Capture the cell that displays the provided text and extract its [X, Y] central coordinate. 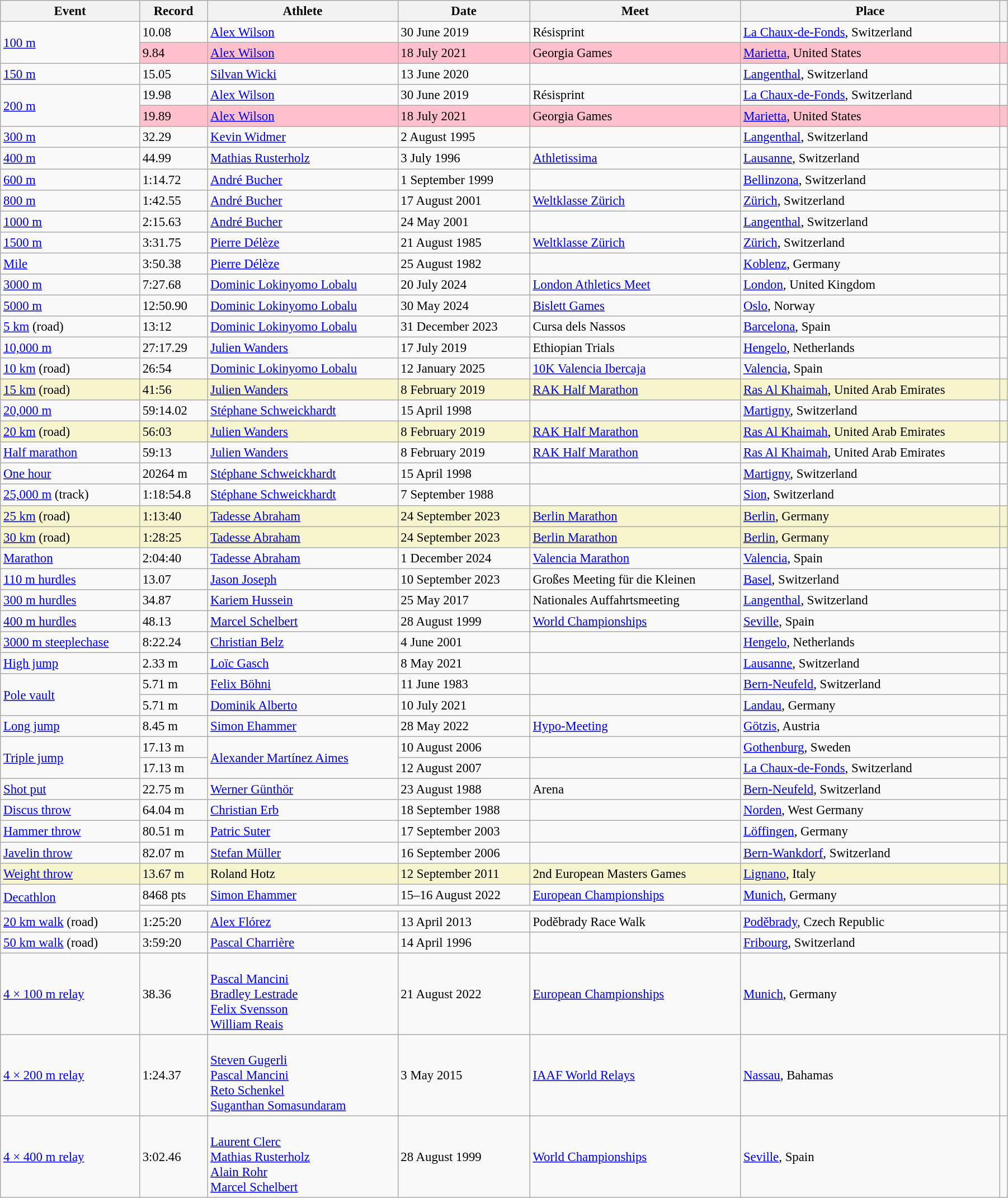
Alexander Martínez Aimes [303, 758]
1000 m [70, 222]
8:22.24 [173, 642]
28 May 2022 [464, 726]
Felix Böhni [303, 684]
Patric Suter [303, 831]
3 July 1996 [464, 158]
Marcel Schelbert [303, 621]
One hour [70, 474]
1:18:54.8 [173, 495]
2 August 1995 [464, 137]
11 June 1983 [464, 684]
Discus throw [70, 811]
50 km walk (road) [70, 943]
24 May 2001 [464, 222]
19.89 [173, 116]
Athletissima [635, 158]
38.36 [173, 994]
30 May 2024 [464, 306]
200 m [70, 105]
Place [870, 11]
2:04:40 [173, 558]
7:27.68 [173, 285]
2.33 m [173, 663]
High jump [70, 663]
Marathon [70, 558]
12:50.90 [173, 306]
12 September 2011 [464, 873]
7 September 1988 [464, 495]
Mile [70, 264]
Date [464, 11]
59:13 [173, 453]
20,000 m [70, 411]
1:13:40 [173, 516]
19.98 [173, 95]
8 May 2021 [464, 663]
Mathias Rusterholz [303, 158]
Hammer throw [70, 831]
Jason Joseph [303, 579]
Poděbrady Race Walk [635, 922]
4 × 200 m relay [70, 1075]
20264 m [173, 474]
150 m [70, 74]
13:12 [173, 327]
Weight throw [70, 873]
10 September 2023 [464, 579]
Koblenz, Germany [870, 264]
3:59:20 [173, 943]
Nationales Auffahrtsmeeting [635, 600]
15 km (road) [70, 390]
800 m [70, 200]
10 August 2006 [464, 748]
64.04 m [173, 811]
Roland Hotz [303, 873]
Steven GugerliPascal ManciniReto SchenkelSuganthan Somasundaram [303, 1075]
Norden, West Germany [870, 811]
2nd European Masters Games [635, 873]
48.13 [173, 621]
13.67 m [173, 873]
100 m [70, 43]
10.08 [173, 32]
Ethiopian Trials [635, 347]
12 January 2025 [464, 369]
Christian Erb [303, 811]
13 April 2013 [464, 922]
IAAF World Relays [635, 1075]
25 August 1982 [464, 264]
Sion, Switzerland [870, 495]
9.84 [173, 53]
Werner Günthör [303, 790]
1 September 1999 [464, 180]
Meet [635, 11]
Stefan Müller [303, 853]
Athlete [303, 11]
Valencia Marathon [635, 558]
8468 pts [173, 895]
Oslo, Norway [870, 306]
21 August 2022 [464, 994]
Arena [635, 790]
3 May 2015 [464, 1075]
Loïc Gasch [303, 663]
44.99 [173, 158]
Pascal ManciniBradley LestradeFelix SvenssonWilliam Reais [303, 994]
5 km (road) [70, 327]
Pascal Charrière [303, 943]
Fribourg, Switzerland [870, 943]
27:17.29 [173, 347]
1:14.72 [173, 180]
22.75 m [173, 790]
4 × 400 m relay [70, 1157]
18 September 1988 [464, 811]
14 April 1996 [464, 943]
Landau, Germany [870, 706]
82.07 m [173, 853]
17 September 2003 [464, 831]
10,000 m [70, 347]
3:31.75 [173, 242]
23 August 1988 [464, 790]
300 m hurdles [70, 600]
Half marathon [70, 453]
Basel, Switzerland [870, 579]
Javelin throw [70, 853]
Kariem Hussein [303, 600]
Gothenburg, Sweden [870, 748]
56:03 [173, 432]
Alex Flórez [303, 922]
1:42.55 [173, 200]
Triple jump [70, 758]
8.45 m [173, 726]
Christian Belz [303, 642]
Löffingen, Germany [870, 831]
1:24.37 [173, 1075]
17 August 2001 [464, 200]
London Athletics Meet [635, 285]
3:50.38 [173, 264]
13.07 [173, 579]
5000 m [70, 306]
400 m hurdles [70, 621]
Long jump [70, 726]
3:02.46 [173, 1157]
20 km walk (road) [70, 922]
10K Valencia Ibercaja [635, 369]
Cursa dels Nassos [635, 327]
15.05 [173, 74]
26:54 [173, 369]
16 September 2006 [464, 853]
2:15.63 [173, 222]
London, United Kingdom [870, 285]
31 December 2023 [464, 327]
Pole vault [70, 695]
110 m hurdles [70, 579]
Bellinzona, Switzerland [870, 180]
17 July 2019 [464, 347]
12 August 2007 [464, 768]
Decathlon [70, 898]
Silvan Wicki [303, 74]
Götzis, Austria [870, 726]
Laurent ClercMathias RusterholzAlain RohrMarcel Schelbert [303, 1157]
Bern-Wankdorf, Switzerland [870, 853]
10 July 2021 [464, 706]
21 August 1985 [464, 242]
Lignano, Italy [870, 873]
20 km (road) [70, 432]
Barcelona, Spain [870, 327]
Record [173, 11]
80.51 m [173, 831]
1500 m [70, 242]
25 May 2017 [464, 600]
1:28:25 [173, 537]
3000 m steeplechase [70, 642]
300 m [70, 137]
32.29 [173, 137]
4 June 2001 [464, 642]
25 km (road) [70, 516]
600 m [70, 180]
Event [70, 11]
Shot put [70, 790]
3000 m [70, 285]
13 June 2020 [464, 74]
1 December 2024 [464, 558]
400 m [70, 158]
Hypo-Meeting [635, 726]
30 km (road) [70, 537]
20 July 2024 [464, 285]
34.87 [173, 600]
Nassau, Bahamas [870, 1075]
Poděbrady, Czech Republic [870, 922]
1:25:20 [173, 922]
15–16 August 2022 [464, 895]
Großes Meeting für die Kleinen [635, 579]
Bislett Games [635, 306]
59:14.02 [173, 411]
10 km (road) [70, 369]
25,000 m (track) [70, 495]
41:56 [173, 390]
4 × 100 m relay [70, 994]
Kevin Widmer [303, 137]
Dominik Alberto [303, 706]
